Pinpoint the cell where the given text exists, returning its [x, y] midpoint coordinate. 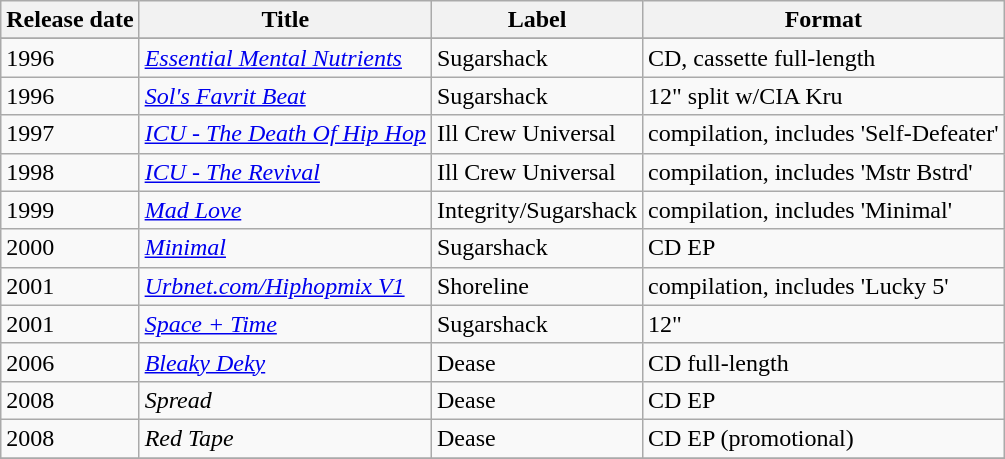
Space + Time [285, 324]
CD full-length [823, 362]
Bleaky Deky [285, 362]
Essential Mental Nutrients [285, 58]
Mad Love [285, 210]
Label [536, 20]
CD EP (promotional) [823, 438]
Shoreline [536, 286]
1997 [70, 134]
Spread [285, 400]
1998 [70, 172]
Sol's Favrit Beat [285, 96]
Urbnet.com/Hiphopmix V1 [285, 286]
Title [285, 20]
Minimal [285, 248]
Red Tape [285, 438]
compilation, includes 'Lucky 5' [823, 286]
12" [823, 324]
compilation, includes 'Mstr Bstrd' [823, 172]
Format [823, 20]
Release date [70, 20]
ICU - The Revival [285, 172]
CD, cassette full-length [823, 58]
compilation, includes 'Self-Defeater' [823, 134]
12" split w/CIA Kru [823, 96]
1999 [70, 210]
2006 [70, 362]
ICU - The Death Of Hip Hop [285, 134]
2000 [70, 248]
compilation, includes 'Minimal' [823, 210]
Integrity/Sugarshack [536, 210]
